From the cell containing the given text, extract its center point as [x, y] coordinate. 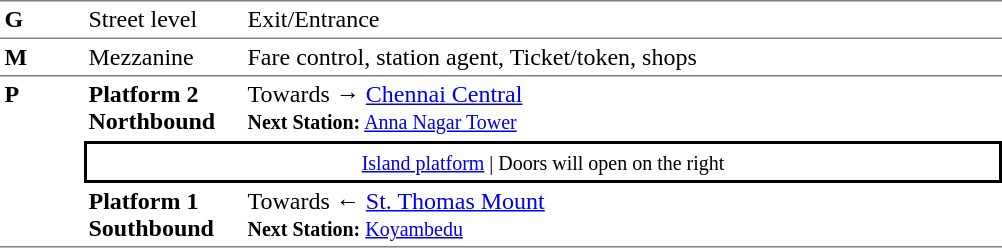
Platform 1Southbound [164, 215]
Street level [164, 20]
P [42, 162]
Towards → Chennai CentralNext Station: Anna Nagar Tower [622, 108]
Island platform | Doors will open on the right [543, 162]
M [42, 58]
Exit/Entrance [622, 20]
Mezzanine [164, 58]
Towards ← St. Thomas MountNext Station: Koyambedu [622, 215]
Platform 2Northbound [164, 108]
G [42, 20]
Fare control, station agent, Ticket/token, shops [622, 58]
